Determine the (x, y) coordinate at the center of the cell enclosing the given text.  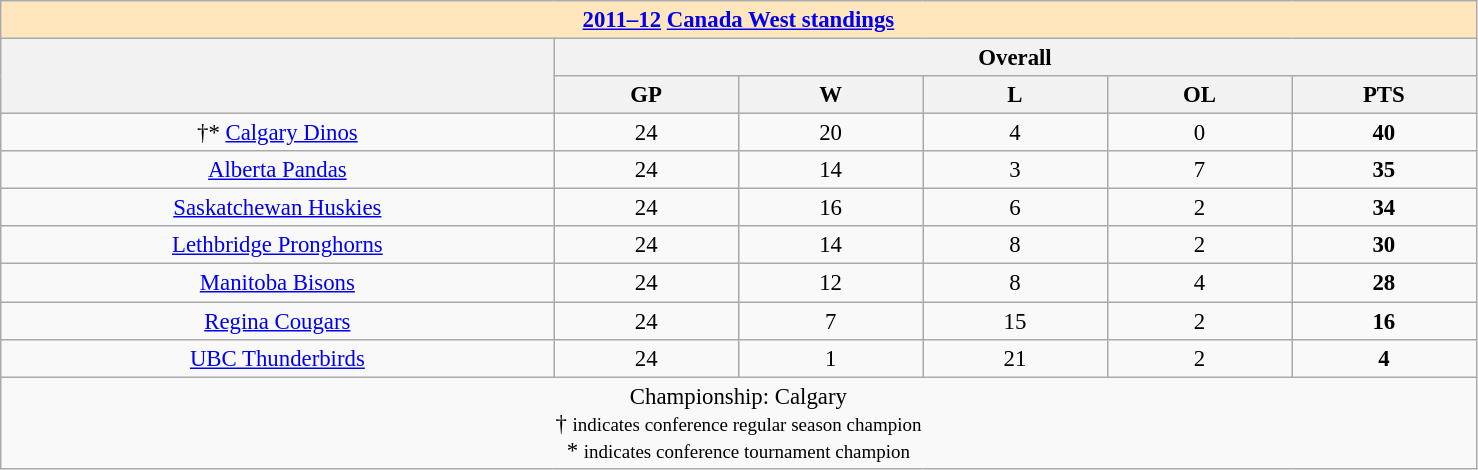
1 (830, 358)
30 (1384, 245)
W (830, 95)
21 (1015, 358)
20 (830, 133)
Saskatchewan Huskies (278, 208)
†* Calgary Dinos (278, 133)
GP (646, 95)
Overall (1015, 58)
Lethbridge Pronghorns (278, 245)
PTS (1384, 95)
6 (1015, 208)
Manitoba Bisons (278, 283)
15 (1015, 321)
OL (1199, 95)
0 (1199, 133)
28 (1384, 283)
3 (1015, 170)
UBC Thunderbirds (278, 358)
Alberta Pandas (278, 170)
Championship: Calgary † indicates conference regular season champion* indicates conference tournament champion (738, 423)
35 (1384, 170)
2011–12 Canada West standings (738, 20)
Regina Cougars (278, 321)
L (1015, 95)
40 (1384, 133)
34 (1384, 208)
12 (830, 283)
